Search for the cell housing the specified text and yield its (x, y) center coordinate. 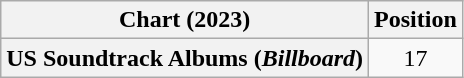
Position (416, 20)
US Soundtrack Albums (Billboard) (185, 58)
17 (416, 58)
Chart (2023) (185, 20)
